Return the (X, Y) coordinate for the center point of the cell that contains the specified text.  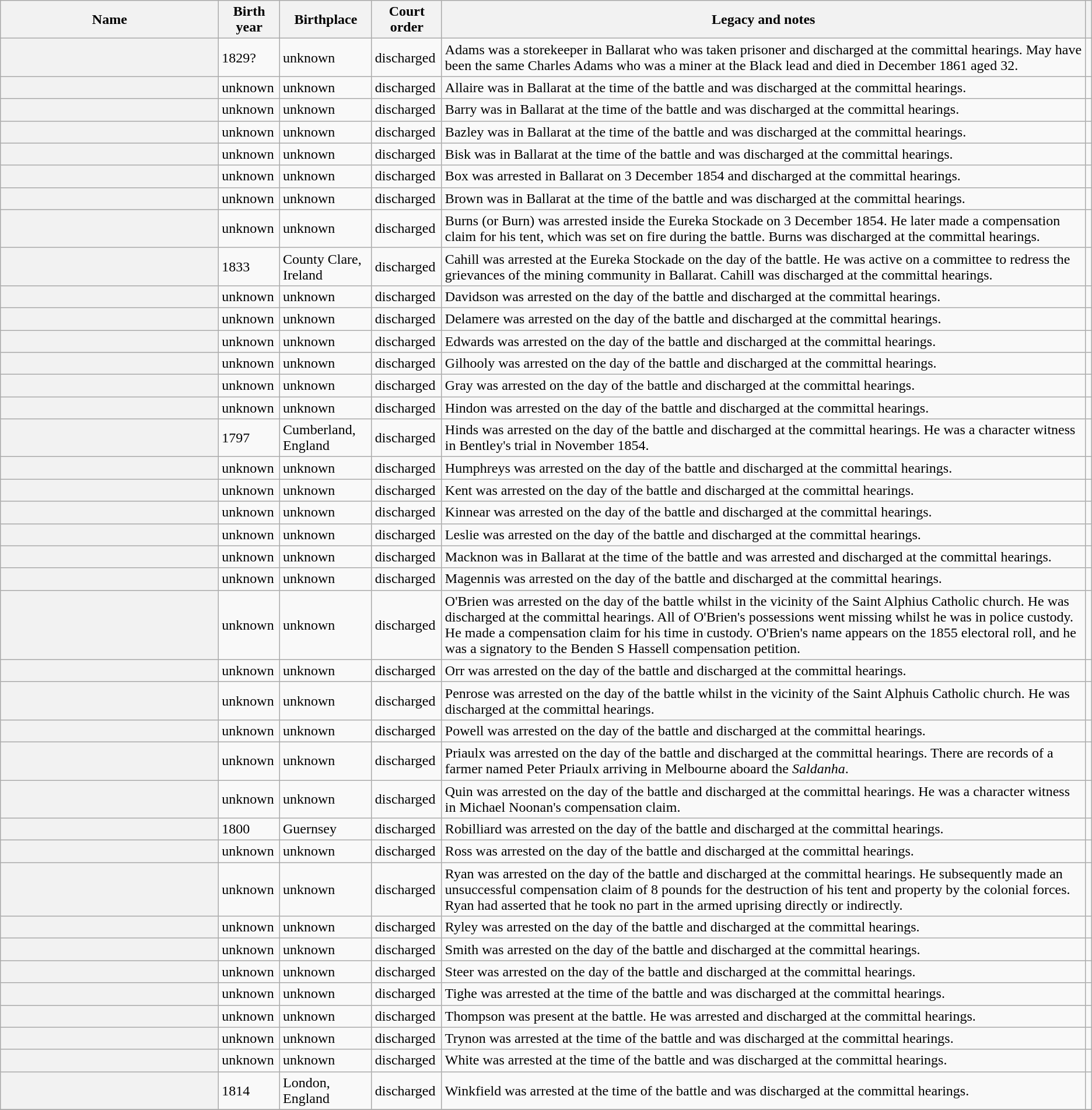
County Clare, Ireland (326, 266)
Leslie was arrested on the day of the battle and discharged at the committal hearings. (763, 535)
1829? (250, 57)
Smith was arrested on the day of the battle and discharged at the committal hearings. (763, 950)
Gray was arrested on the day of the battle and discharged at the committal hearings. (763, 386)
Kent was arrested on the day of the battle and discharged at the committal hearings. (763, 490)
1833 (250, 266)
Brown was in Ballarat at the time of the battle and was discharged at the committal hearings. (763, 198)
Winkfield was arrested at the time of the battle and was discharged at the committal hearings. (763, 1090)
Legacy and notes (763, 20)
Gilhooly was arrested on the day of the battle and discharged at the committal hearings. (763, 364)
Thompson was present at the battle. He was arrested and discharged at the committal hearings. (763, 1016)
Box was arrested in Ballarat on 3 December 1854 and discharged at the committal hearings. (763, 176)
Magennis was arrested on the day of the battle and discharged at the committal hearings. (763, 579)
Edwards was arrested on the day of the battle and discharged at the committal hearings. (763, 341)
Barry was in Ballarat at the time of the battle and was discharged at the committal hearings. (763, 110)
Macknon was in Ballarat at the time of the battle and was arrested and discharged at the committal hearings. (763, 557)
Kinnear was arrested on the day of the battle and discharged at the committal hearings. (763, 512)
Ryley was arrested on the day of the battle and discharged at the committal hearings. (763, 927)
Robilliard was arrested on the day of the battle and discharged at the committal hearings. (763, 829)
Cumberland, England (326, 438)
Ross was arrested on the day of the battle and discharged at the committal hearings. (763, 851)
Guernsey (326, 829)
Court order (407, 20)
Davidson was arrested on the day of the battle and discharged at the committal hearings. (763, 296)
1800 (250, 829)
Bazley was in Ballarat at the time of the battle and was discharged at the committal hearings. (763, 132)
Powell was arrested on the day of the battle and discharged at the committal hearings. (763, 731)
Hinds was arrested on the day of the battle and discharged at the committal hearings. He was a character witness in Bentley's trial in November 1854. (763, 438)
Steer was arrested on the day of the battle and discharged at the committal hearings. (763, 972)
1814 (250, 1090)
Tighe was arrested at the time of the battle and was discharged at the committal hearings. (763, 994)
Humphreys was arrested on the day of the battle and discharged at the committal hearings. (763, 468)
Orr was arrested on the day of the battle and discharged at the committal hearings. (763, 671)
Birth year (250, 20)
Trynon was arrested at the time of the battle and was discharged at the committal hearings. (763, 1038)
Name (110, 20)
Birthplace (326, 20)
1797 (250, 438)
London, England (326, 1090)
Bisk was in Ballarat at the time of the battle and was discharged at the committal hearings. (763, 154)
Allaire was in Ballarat at the time of the battle and was discharged at the committal hearings. (763, 88)
White was arrested at the time of the battle and was discharged at the committal hearings. (763, 1060)
Delamere was arrested on the day of the battle and discharged at the committal hearings. (763, 319)
Hindon was arrested on the day of the battle and discharged at the committal hearings. (763, 408)
